Determine the (X, Y) coordinate at the center of the cell enclosing the given text.  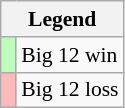
Big 12 win (70, 55)
Legend (62, 19)
Big 12 loss (70, 90)
